Return [X, Y] of the center of cell containing provided text 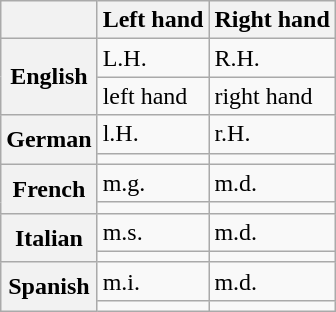
German [49, 140]
R.H. [272, 58]
French [49, 188]
r.H. [272, 134]
Spanish [49, 286]
right hand [272, 96]
left hand [153, 96]
L.H. [153, 58]
English [49, 77]
Left hand [153, 20]
l.H. [153, 134]
Italian [49, 238]
m.i. [153, 281]
m.s. [153, 232]
m.g. [153, 183]
Right hand [272, 20]
